From the cell containing the given text, extract its center point as [X, Y] coordinate. 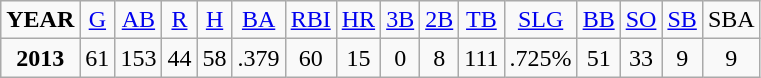
R [180, 20]
111 [482, 58]
SBA [731, 20]
0 [400, 58]
153 [138, 58]
YEAR [40, 20]
33 [641, 58]
AB [138, 20]
SLG [540, 20]
15 [358, 58]
TB [482, 20]
2B [440, 20]
RBI [310, 20]
44 [180, 58]
.379 [258, 58]
BA [258, 20]
3B [400, 20]
H [214, 20]
SB [682, 20]
8 [440, 58]
BB [598, 20]
58 [214, 58]
HR [358, 20]
51 [598, 58]
2013 [40, 58]
60 [310, 58]
.725% [540, 58]
SO [641, 20]
61 [98, 58]
G [98, 20]
